Provide the (x, y) coordinate of the cell's center where the given text is located.  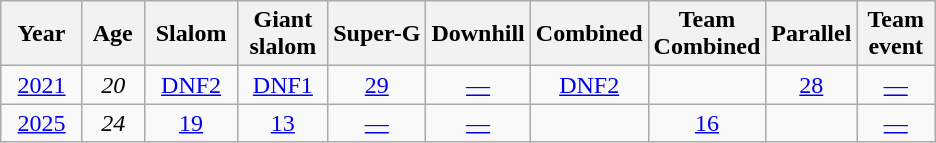
16 (707, 123)
24 (113, 123)
2021 (42, 85)
2025 (42, 123)
Age (113, 34)
20 (113, 85)
13 (283, 123)
Year (42, 34)
Giant slalom (283, 34)
Slalom (191, 34)
Parallel (812, 34)
Combined (589, 34)
19 (191, 123)
29 (377, 85)
Downhill (478, 34)
DNF1 (283, 85)
Team event (896, 34)
TeamCombined (707, 34)
Super-G (377, 34)
28 (812, 85)
